Search for the cell housing the specified text and yield its [x, y] center coordinate. 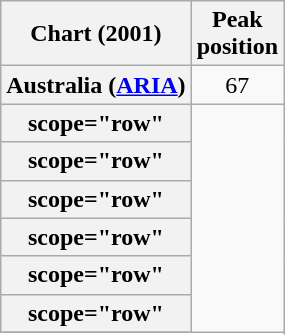
67 [237, 85]
Chart (2001) [96, 34]
Australia (ARIA) [96, 85]
Peakposition [237, 34]
